For the text-containing cell, return its midpoint in (X, Y) coordinate format. 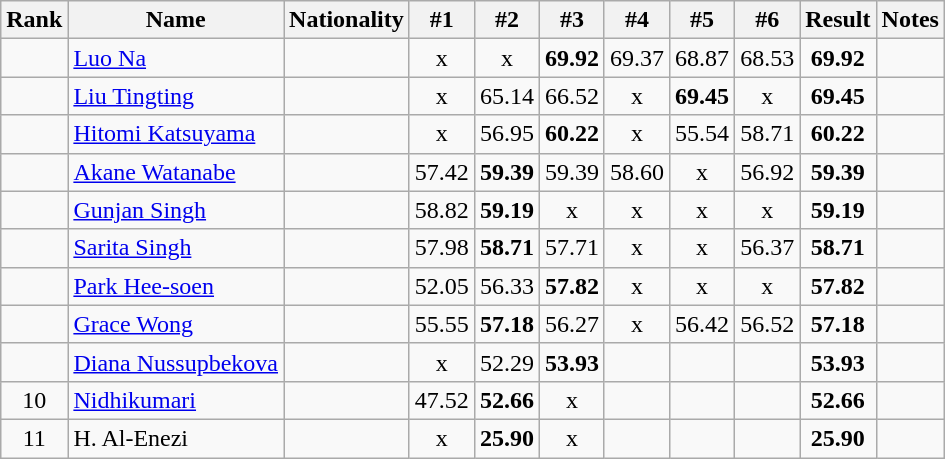
Park Hee-soen (176, 286)
56.95 (506, 134)
Rank (34, 20)
Akane Watanabe (176, 172)
#4 (636, 20)
52.29 (506, 362)
#3 (572, 20)
Nidhikumari (176, 400)
Notes (910, 20)
57.42 (442, 172)
57.98 (442, 248)
58.60 (636, 172)
11 (34, 438)
Nationality (347, 20)
H. Al-Enezi (176, 438)
65.14 (506, 96)
Luo Na (176, 58)
Sarita Singh (176, 248)
56.33 (506, 286)
68.87 (702, 58)
Hitomi Katsuyama (176, 134)
66.52 (572, 96)
Result (838, 20)
56.52 (768, 324)
56.92 (768, 172)
56.42 (702, 324)
55.55 (442, 324)
10 (34, 400)
#5 (702, 20)
55.54 (702, 134)
#1 (442, 20)
52.05 (442, 286)
Grace Wong (176, 324)
#2 (506, 20)
57.71 (572, 248)
68.53 (768, 58)
Gunjan Singh (176, 210)
#6 (768, 20)
69.37 (636, 58)
Diana Nussupbekova (176, 362)
56.37 (768, 248)
47.52 (442, 400)
56.27 (572, 324)
58.82 (442, 210)
Name (176, 20)
Liu Tingting (176, 96)
